Provide the (x, y) coordinate of the cell's center where the given text is located.  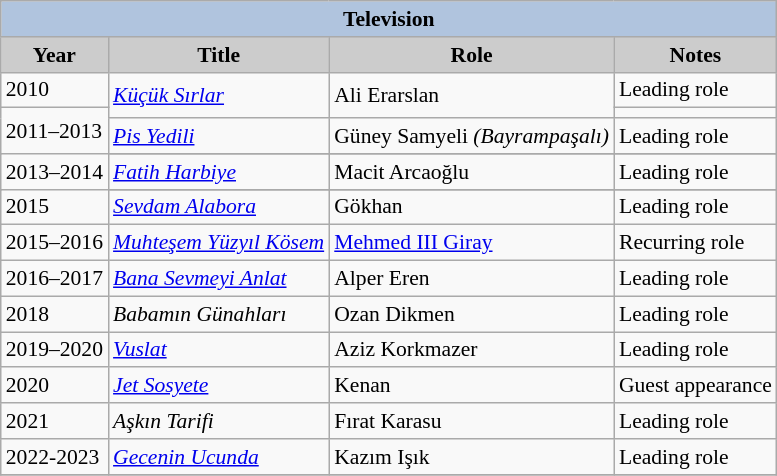
2015 (54, 207)
Bana Sevmeyi Anlat (218, 279)
Title (218, 55)
2019–2020 (54, 350)
Ozan Dikmen (472, 314)
Kazım Işık (472, 457)
2020 (54, 386)
Kenan (472, 386)
Vuslat (218, 350)
Jet Sosyete (218, 386)
2018 (54, 314)
Babamın Günahları (218, 314)
Fırat Karasu (472, 421)
2016–2017 (54, 279)
Aziz Korkmazer (472, 350)
2011–2013 (54, 131)
Notes (696, 55)
2022-2023 (54, 457)
2021 (54, 421)
Role (472, 55)
Pis Yedili (218, 136)
Muhteşem Yüzyıl Kösem (218, 243)
2010 (54, 90)
Mehmed III Giray (472, 243)
Fatih Harbiye (218, 172)
Recurring role (696, 243)
Television (389, 19)
Year (54, 55)
Macit Arcaoğlu (472, 172)
Ali Erarslan (472, 95)
Guest appearance (696, 386)
2013–2014 (54, 172)
Küçük Sırlar (218, 95)
Güney Samyeli (Bayrampaşalı) (472, 136)
Aşkın Tarifi (218, 421)
Alper Eren (472, 279)
Gecenin Ucunda (218, 457)
2015–2016 (54, 243)
Gökhan (472, 207)
Sevdam Alabora (218, 207)
